For the text-containing cell, return its midpoint in (x, y) coordinate format. 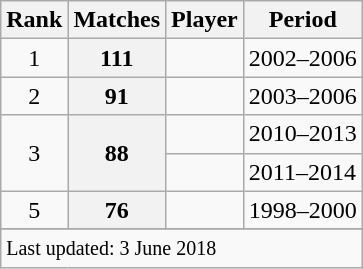
2 (34, 96)
5 (34, 210)
1998–2000 (302, 210)
1 (34, 58)
88 (117, 153)
3 (34, 153)
Last updated: 3 June 2018 (182, 248)
Player (205, 20)
111 (117, 58)
76 (117, 210)
91 (117, 96)
2011–2014 (302, 172)
Matches (117, 20)
2010–2013 (302, 134)
Period (302, 20)
Rank (34, 20)
2002–2006 (302, 58)
2003–2006 (302, 96)
